For the text-containing cell, return its midpoint in (x, y) coordinate format. 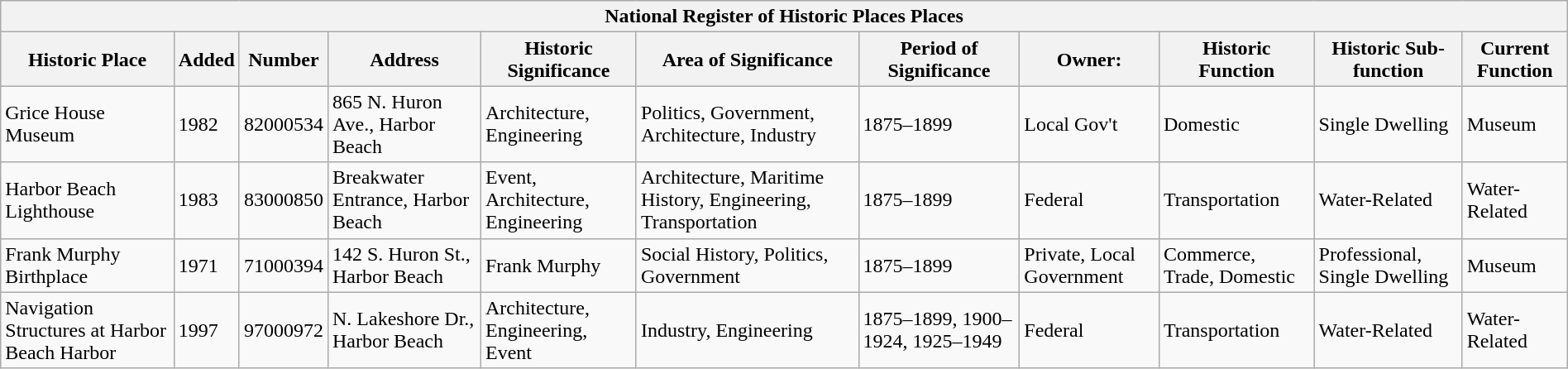
Politics, Government, Architecture, Industry (748, 124)
Domestic (1236, 124)
142 S. Huron St., Harbor Beach (404, 265)
Event, Architecture, Engineering (558, 200)
82000534 (283, 124)
Number (283, 60)
Frank Murphy Birthplace (88, 265)
Single Dwelling (1388, 124)
Historic Function (1236, 60)
1997 (207, 330)
Social History, Politics, Government (748, 265)
Architecture, Maritime History, Engineering, Transportation (748, 200)
Grice House Museum (88, 124)
Historic Sub-function (1388, 60)
Harbor Beach Lighthouse (88, 200)
Added (207, 60)
N. Lakeshore Dr., Harbor Beach (404, 330)
Current Function (1515, 60)
Commerce, Trade, Domestic (1236, 265)
83000850 (283, 200)
Industry, Engineering (748, 330)
Architecture, Engineering (558, 124)
Navigation Structures at Harbor Beach Harbor (88, 330)
71000394 (283, 265)
Architecture, Engineering, Event (558, 330)
Private, Local Government (1090, 265)
Breakwater Entrance, Harbor Beach (404, 200)
865 N. Huron Ave., Harbor Beach (404, 124)
1983 (207, 200)
Owner: (1090, 60)
1982 (207, 124)
Area of Significance (748, 60)
Historic Place (88, 60)
Period of Significance (939, 60)
Address (404, 60)
Professional, Single Dwelling (1388, 265)
Local Gov't (1090, 124)
97000972 (283, 330)
1971 (207, 265)
1875–1899, 1900–1924, 1925–1949 (939, 330)
Frank Murphy (558, 265)
Historic Significance (558, 60)
National Register of Historic Places Places (784, 17)
